Scan for the cell matching the given text and deliver its [X, Y] coordinate at center. 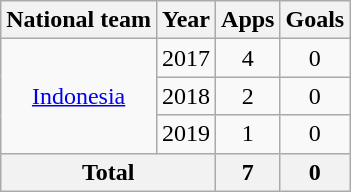
7 [248, 172]
4 [248, 58]
1 [248, 134]
2018 [186, 96]
Indonesia [79, 96]
Apps [248, 20]
Year [186, 20]
2 [248, 96]
2019 [186, 134]
Goals [315, 20]
National team [79, 20]
2017 [186, 58]
Total [108, 172]
